Provide the [X, Y] coordinate of the cell's center where the given text is located.  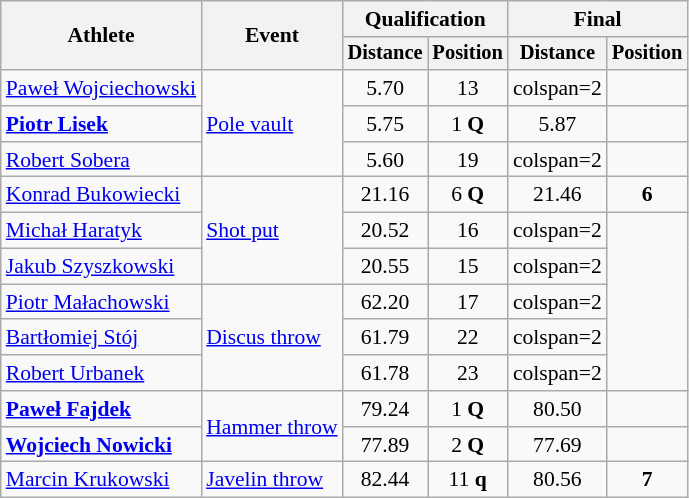
Robert Urbanek [101, 373]
Final [598, 19]
5.75 [386, 124]
6 [647, 195]
Shot put [272, 230]
61.78 [386, 373]
22 [468, 338]
Piotr Małachowski [101, 302]
20.55 [386, 267]
Hammer throw [272, 426]
Paweł Wojciechowski [101, 88]
16 [468, 231]
23 [468, 373]
Wojciech Nowicki [101, 445]
15 [468, 267]
21.16 [386, 195]
19 [468, 160]
79.24 [386, 409]
5.87 [558, 124]
80.56 [558, 480]
13 [468, 88]
61.79 [386, 338]
11 q [468, 480]
7 [647, 480]
5.70 [386, 88]
Qualification [426, 19]
2 Q [468, 445]
5.60 [386, 160]
62.20 [386, 302]
77.89 [386, 445]
21.46 [558, 195]
Jakub Szyszkowski [101, 267]
Javelin throw [272, 480]
Piotr Lisek [101, 124]
Athlete [101, 36]
Bartłomiej Stój [101, 338]
Paweł Fajdek [101, 409]
Discus throw [272, 338]
Event [272, 36]
Robert Sobera [101, 160]
Pole vault [272, 124]
Michał Haratyk [101, 231]
77.69 [558, 445]
Marcin Krukowski [101, 480]
6 Q [468, 195]
Konrad Bukowiecki [101, 195]
20.52 [386, 231]
82.44 [386, 480]
80.50 [558, 409]
17 [468, 302]
